Determine the [X, Y] coordinate at the center of the cell enclosing the given text.  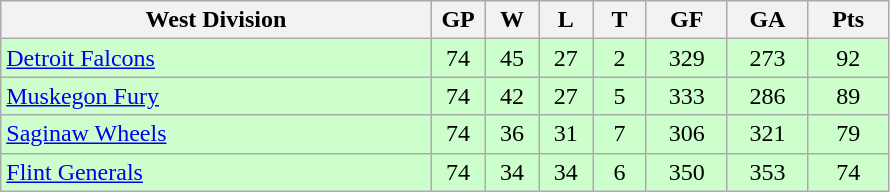
36 [512, 134]
Detroit Falcons [216, 58]
5 [620, 96]
2 [620, 58]
Pts [848, 20]
6 [620, 172]
GA [768, 20]
W [512, 20]
321 [768, 134]
92 [848, 58]
L [566, 20]
89 [848, 96]
GP [458, 20]
333 [686, 96]
GF [686, 20]
West Division [216, 20]
Muskegon Fury [216, 96]
7 [620, 134]
31 [566, 134]
329 [686, 58]
350 [686, 172]
Saginaw Wheels [216, 134]
79 [848, 134]
45 [512, 58]
273 [768, 58]
T [620, 20]
42 [512, 96]
Flint Generals [216, 172]
353 [768, 172]
286 [768, 96]
306 [686, 134]
